Pinpoint the cell where the given text exists, returning its [X, Y] midpoint coordinate. 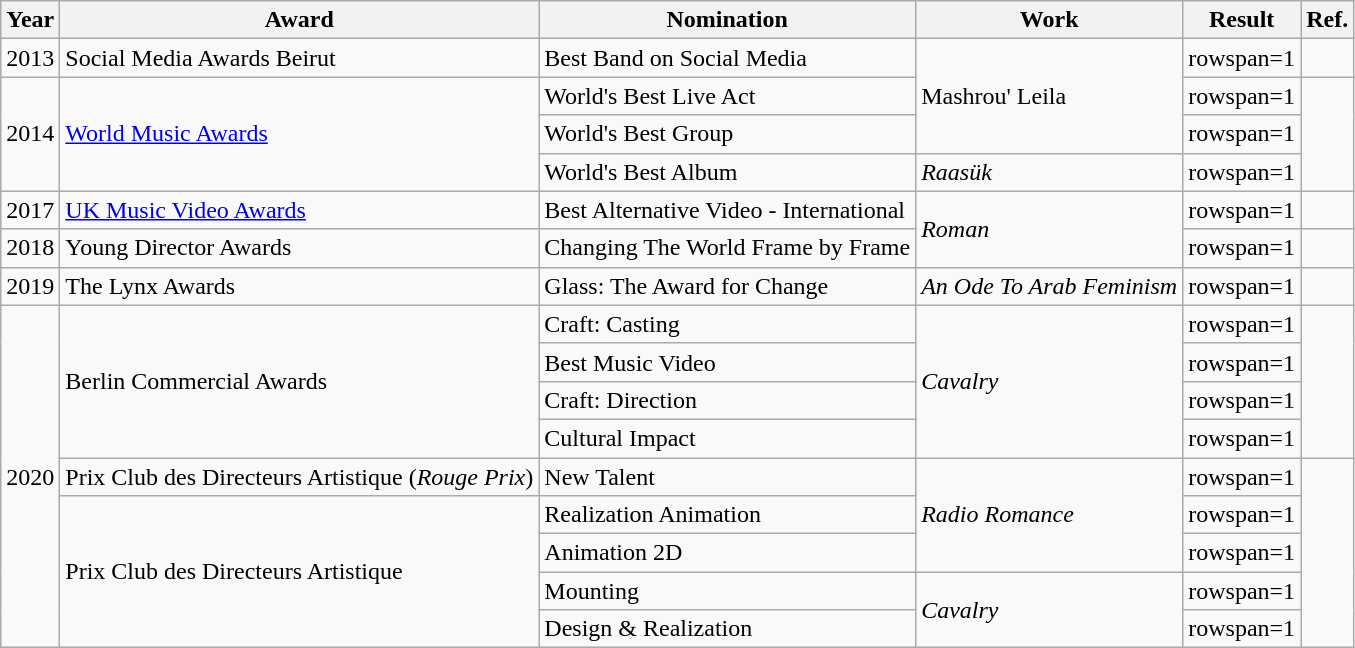
Best Music Video [728, 362]
New Talent [728, 477]
Glass: The Award for Change [728, 286]
Craft: Casting [728, 324]
2013 [30, 58]
Cultural Impact [728, 438]
Radio Romance [1050, 515]
Realization Animation [728, 515]
Best Alternative Video - International [728, 210]
Berlin Commercial Awards [300, 381]
Young Director Awards [300, 248]
An Ode To Arab Feminism [1050, 286]
Best Band on Social Media [728, 58]
Mashrou' Leila [1050, 96]
Social Media Awards Beirut [300, 58]
Prix Club des Directeurs Artistique (Rouge Prix) [300, 477]
2018 [30, 248]
UK Music Video Awards [300, 210]
World's Best Live Act [728, 96]
2014 [30, 134]
Design & Realization [728, 629]
Nomination [728, 20]
World's Best Group [728, 134]
Mounting [728, 591]
Work [1050, 20]
The Lynx Awards [300, 286]
Result [1242, 20]
Award [300, 20]
Animation 2D [728, 553]
Roman [1050, 229]
Changing The World Frame by Frame [728, 248]
2019 [30, 286]
World Music Awards [300, 134]
2017 [30, 210]
Prix Club des Directeurs Artistique [300, 572]
Ref. [1328, 20]
World's Best Album [728, 172]
Raasük [1050, 172]
Year [30, 20]
2020 [30, 476]
Craft: Direction [728, 400]
